Scan for the cell matching the given text and deliver its (x, y) coordinate at center. 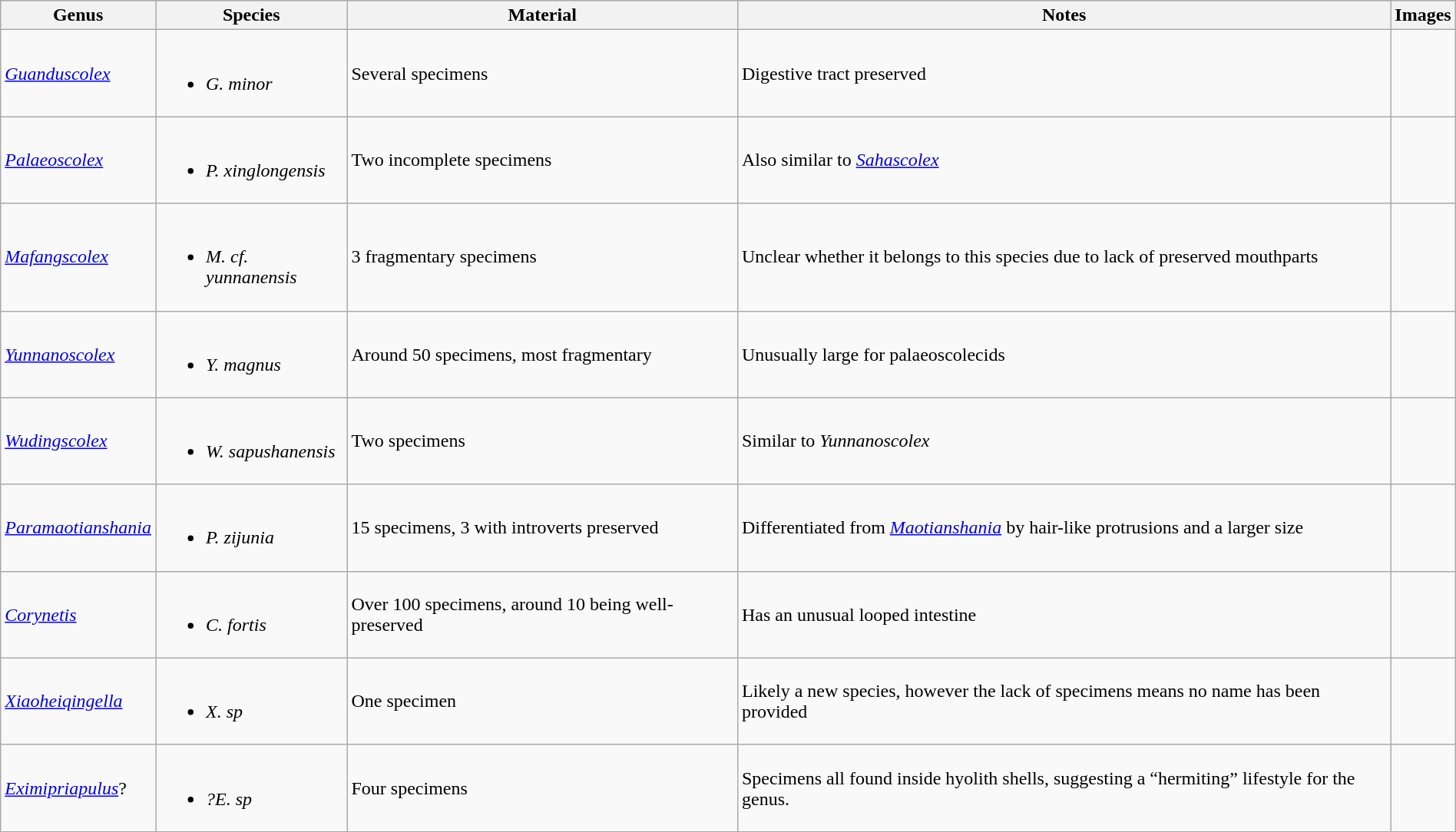
M. cf. yunnanensis (250, 257)
Xiaoheiqingella (78, 702)
Over 100 specimens, around 10 being well-preserved (542, 614)
Y. magnus (250, 355)
Genus (78, 15)
Images (1423, 15)
Unusually large for palaeoscolecids (1064, 355)
P. xinglongensis (250, 160)
Palaeoscolex (78, 160)
Unclear whether it belongs to this species due to lack of preserved mouthparts (1064, 257)
Differentiated from Maotianshania by hair-like protrusions and a larger size (1064, 528)
X. sp (250, 702)
Guanduscolex (78, 74)
?E. sp (250, 787)
Material (542, 15)
Paramaotianshania (78, 528)
Has an unusual looped intestine (1064, 614)
Specimens all found inside hyolith shells, suggesting a “hermiting” lifestyle for the genus. (1064, 787)
P. zijunia (250, 528)
W. sapushanensis (250, 441)
Two specimens (542, 441)
Two incomplete specimens (542, 160)
Yunnanoscolex (78, 355)
Mafangscolex (78, 257)
C. fortis (250, 614)
Notes (1064, 15)
Also similar to Sahascolex (1064, 160)
Likely a new species, however the lack of specimens means no name has been provided (1064, 702)
Around 50 specimens, most fragmentary (542, 355)
Wudingscolex (78, 441)
Several specimens (542, 74)
3 fragmentary specimens (542, 257)
Four specimens (542, 787)
15 specimens, 3 with introverts preserved (542, 528)
Eximipriapulus? (78, 787)
Digestive tract preserved (1064, 74)
Corynetis (78, 614)
Species (250, 15)
Similar to Yunnanoscolex (1064, 441)
G. minor (250, 74)
One specimen (542, 702)
